Search for the cell housing the specified text and yield its (X, Y) center coordinate. 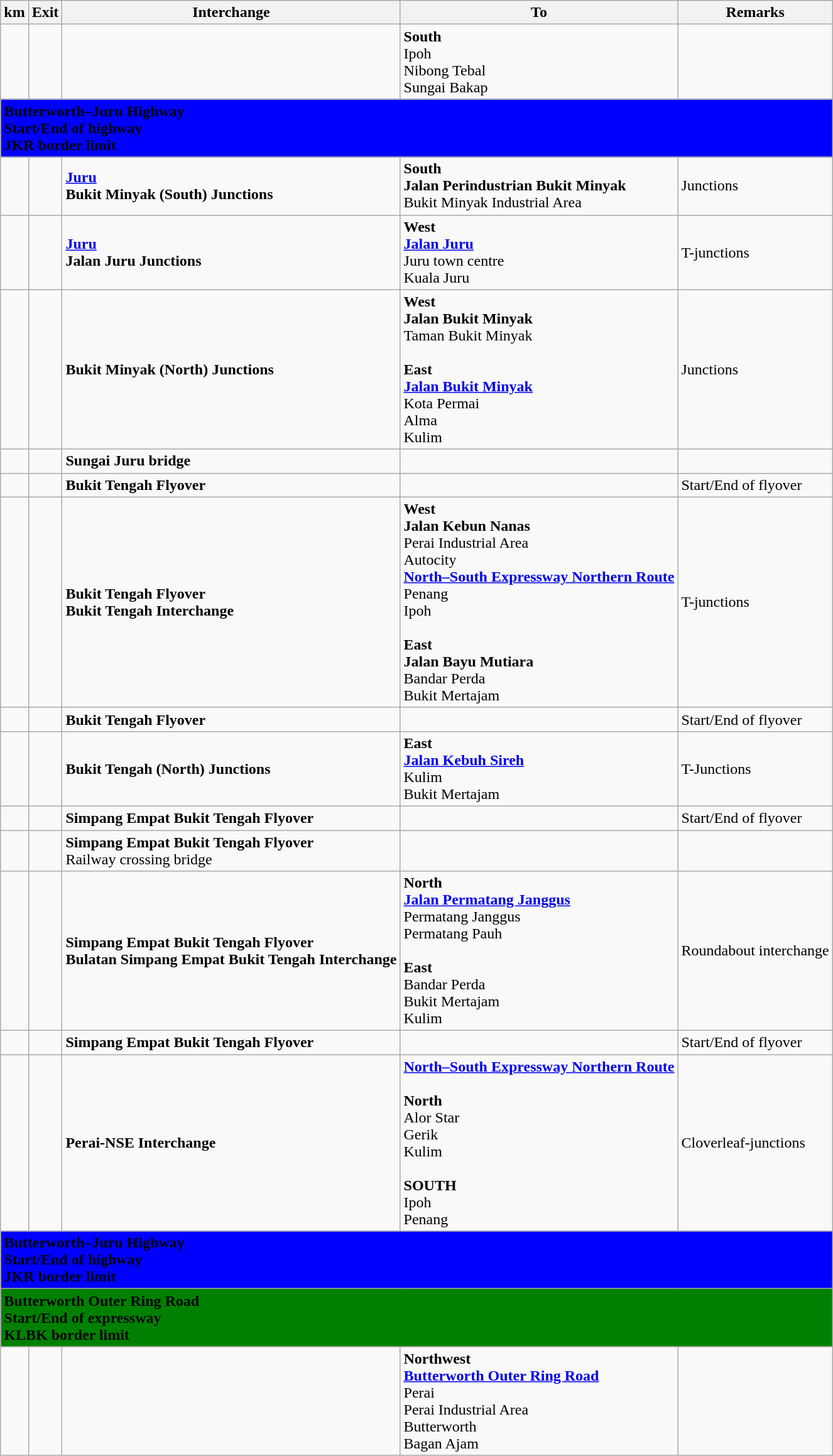
Sungai Juru bridge (231, 461)
Roundabout interchange (755, 951)
JuruJalan Juru Junctions (231, 253)
To (539, 13)
Perai-NSE Interchange (231, 1143)
East Jalan Kebuh SirehKulimBukit Mertajam (539, 769)
North Jalan Permatang JanggusPermatang JanggusPermatang PauhEast Bandar Perda Bukit Mertajam Kulim (539, 951)
WestJalan Kebun NanasPerai Industrial Area Autocity North–South Expressway Northern RoutePenangIpohEastJalan Bayu MutiaraBandar PerdaBukit Mertajam (539, 602)
West Jalan JuruJuru town centreKuala Juru (539, 253)
km (14, 13)
T-Junctions (755, 769)
Interchange (231, 13)
Simpang Empat Bukit Tengah FlyoverBulatan Simpang Empat Bukit Tengah Interchange (231, 951)
Bukit Minyak (North) Junctions (231, 369)
Northwest Butterworth Outer Ring RoadPeraiPerai Industrial AreaButterworthBagan Ajam (539, 1401)
Bukit Tengah (North) Junctions (231, 769)
Remarks (755, 13)
North–South Expressway Northern RouteNorthAlor StarGerikKulimSOUTHIpohPenang (539, 1143)
Bukit Tengah FlyoverBukit Tengah Interchange (231, 602)
Butterworth Outer Ring RoadStart/End of expresswayKLBK border limit (417, 1318)
JuruBukit Minyak (South) Junctions (231, 186)
Exit (45, 13)
SouthJalan Perindustrian Bukit MinyakBukit Minyak Industrial Area (539, 186)
South Ipoh Nibong Tebal Sungai Bakap (539, 62)
Cloverleaf-junctions (755, 1143)
Simpang Empat Bukit Tengah FlyoverRailway crossing bridge (231, 850)
WestJalan Bukit MinyakTaman Bukit MinyakEast Jalan Bukit MinyakKota PermaiAlmaKulim (539, 369)
